Output the [x, y] coordinate of the center of the cell containing the given text.  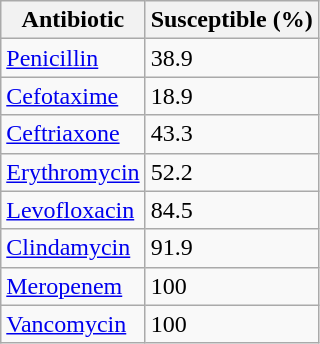
Vancomycin [73, 324]
38.9 [232, 58]
Meropenem [73, 286]
18.9 [232, 96]
Penicillin [73, 58]
Levofloxacin [73, 210]
43.3 [232, 134]
Susceptible (%) [232, 20]
91.9 [232, 248]
Clindamycin [73, 248]
Antibiotic [73, 20]
52.2 [232, 172]
Cefotaxime [73, 96]
84.5 [232, 210]
Erythromycin [73, 172]
Ceftriaxone [73, 134]
